Output the (x, y) coordinate of the center of the cell containing the given text.  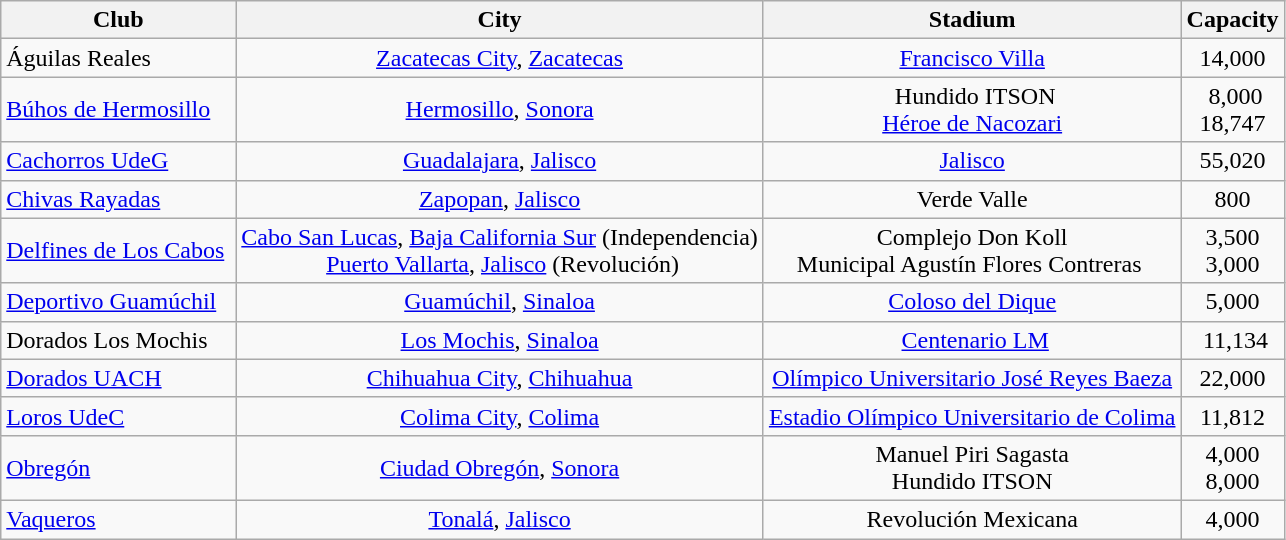
Tonalá, Jalisco (500, 519)
Coloso del Dique (972, 302)
Centenario LM (972, 340)
8,00018,747 (1232, 110)
Chivas Rayadas (118, 199)
Hundido ITSONHéroe de Nacozari (972, 110)
Manuel Piri SagastaHundido ITSON (972, 468)
Obregón (118, 468)
Búhos de Hermosillo (118, 110)
Cachorros UdeG (118, 161)
22,000 (1232, 378)
Verde Valle (972, 199)
Deportivo Guamúchil (118, 302)
3,5003,000 (1232, 250)
Delfines de Los Cabos (118, 250)
Estadio Olímpico Universitario de Colima (972, 416)
City (500, 20)
800 (1232, 199)
Colima City, Colima (500, 416)
Loros UdeC (118, 416)
55,020 (1232, 161)
Revolución Mexicana (972, 519)
Ciudad Obregón, Sonora (500, 468)
Zapopan, Jalisco (500, 199)
Hermosillo, Sonora (500, 110)
Chihuahua City, Chihuahua (500, 378)
Capacity (1232, 20)
Dorados UACH (118, 378)
Vaqueros (118, 519)
Guadalajara, Jalisco (500, 161)
Stadium (972, 20)
Cabo San Lucas, Baja California Sur (Independencia) Puerto Vallarta, Jalisco (Revolución) (500, 250)
Olímpico Universitario José Reyes Baeza (972, 378)
11,812 (1232, 416)
Francisco Villa (972, 58)
4,000 (1232, 519)
Jalisco (972, 161)
5,000 (1232, 302)
Complejo Don KollMunicipal Agustín Flores Contreras (972, 250)
14,000 (1232, 58)
Los Mochis, Sinaloa (500, 340)
4,0008,000 (1232, 468)
Dorados Los Mochis (118, 340)
Águilas Reales (118, 58)
Guamúchil, Sinaloa (500, 302)
Club (118, 20)
11,134 (1232, 340)
Zacatecas City, Zacatecas (500, 58)
